Determine the (X, Y) coordinate at the center of the cell enclosing the given text.  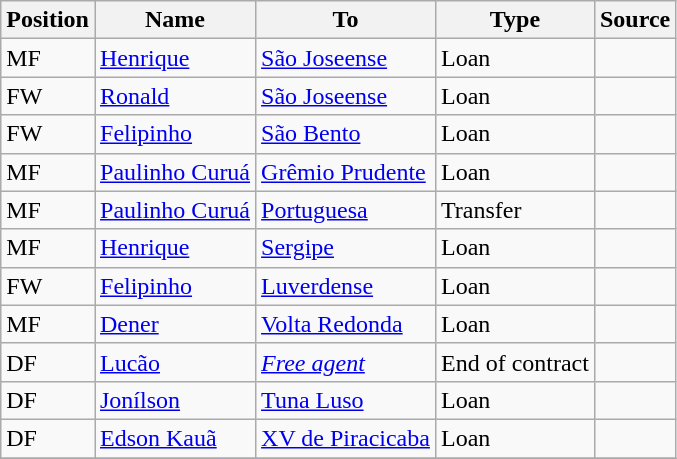
Edson Kauã (174, 438)
Transfer (514, 210)
Type (514, 20)
Dener (174, 324)
Lucão (174, 362)
Portuguesa (346, 210)
Free agent (346, 362)
XV de Piracicaba (346, 438)
Grêmio Prudente (346, 172)
Sergipe (346, 248)
Jonílson (174, 400)
End of contract (514, 362)
São Bento (346, 134)
Source (634, 20)
Ronald (174, 96)
To (346, 20)
Luverdense (346, 286)
Volta Redonda (346, 324)
Name (174, 20)
Position (48, 20)
Tuna Luso (346, 400)
